Find where the given text appears and provide that cell's center as (x, y) coordinate. 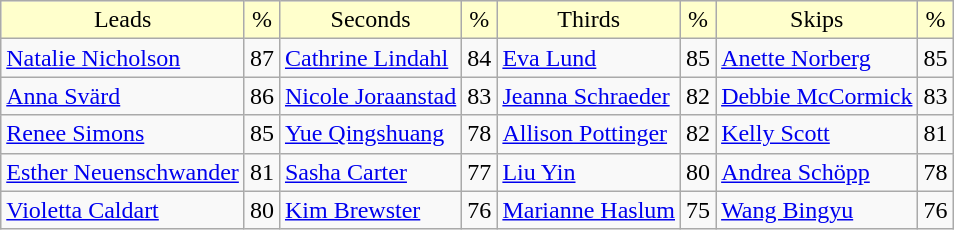
Seconds (370, 20)
Debbie McCormick (817, 96)
Jeanna Schraeder (589, 96)
Esther Neuenschwander (123, 172)
Leads (123, 20)
75 (698, 210)
Violetta Caldart (123, 210)
Anna Svärd (123, 96)
Kim Brewster (370, 210)
Allison Pottinger (589, 134)
Sasha Carter (370, 172)
Wang Bingyu (817, 210)
Natalie Nicholson (123, 58)
77 (480, 172)
84 (480, 58)
Yue Qingshuang (370, 134)
Kelly Scott (817, 134)
Cathrine Lindahl (370, 58)
Marianne Haslum (589, 210)
Thirds (589, 20)
Liu Yin (589, 172)
87 (262, 58)
Anette Norberg (817, 58)
Andrea Schöpp (817, 172)
Nicole Joraanstad (370, 96)
Skips (817, 20)
Eva Lund (589, 58)
Renee Simons (123, 134)
86 (262, 96)
